Return the [x, y] coordinate for the center point of the cell that contains the specified text.  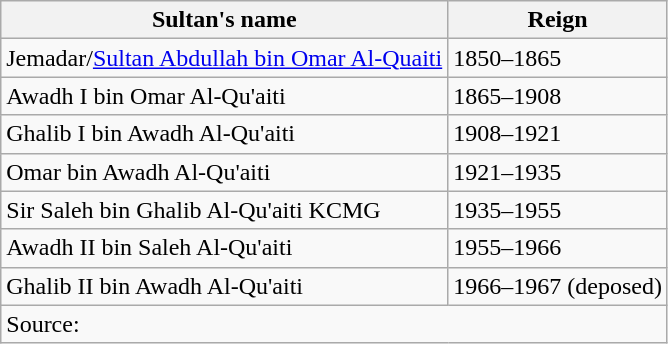
Omar bin Awadh Al-Qu'aiti [224, 172]
1865–1908 [558, 96]
Awadh I bin Omar Al-Qu'aiti [224, 96]
1935–1955 [558, 210]
1921–1935 [558, 172]
Sultan's name [224, 20]
Awadh II bin Saleh Al-Qu'aiti [224, 248]
Sir Saleh bin Ghalib Al-Qu'aiti KCMG [224, 210]
Reign [558, 20]
1955–1966 [558, 248]
Source: [334, 324]
Ghalib II bin Awadh Al-Qu'aiti [224, 286]
1966–1967 (deposed) [558, 286]
Ghalib I bin Awadh Al-Qu'aiti [224, 134]
Jemadar/Sultan Abdullah bin Omar Al-Quaiti [224, 58]
1908–1921 [558, 134]
1850–1865 [558, 58]
